Detect which cell encompasses the target text, then output its (x, y) center coordinate. 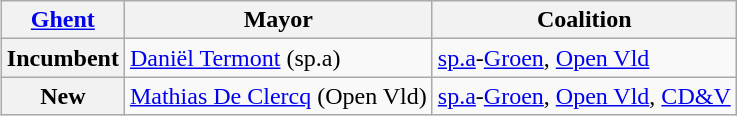
Coalition (584, 20)
Daniël Termont (sp.a) (278, 58)
Mayor (278, 20)
sp.a-Groen, Open Vld (584, 58)
Mathias De Clercq (Open Vld) (278, 96)
sp.a-Groen, Open Vld, CD&V (584, 96)
Ghent (62, 20)
Incumbent (62, 58)
New (62, 96)
